From the cell containing the given text, extract its center point as (X, Y) coordinate. 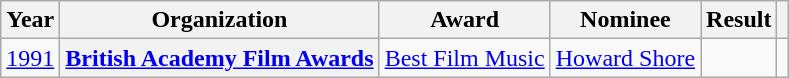
Result (739, 20)
Howard Shore (625, 58)
Best Film Music (464, 58)
Award (464, 20)
Organization (220, 20)
1991 (30, 58)
Nominee (625, 20)
Year (30, 20)
British Academy Film Awards (220, 58)
